Capture the cell that displays the provided text and extract its (x, y) central coordinate. 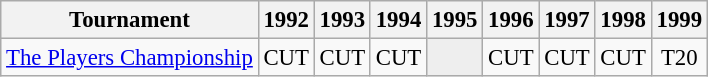
1993 (342, 20)
T20 (679, 58)
1999 (679, 20)
1998 (623, 20)
1992 (286, 20)
1994 (398, 20)
1996 (511, 20)
The Players Championship (130, 58)
Tournament (130, 20)
1997 (567, 20)
1995 (455, 20)
